Provide the (X, Y) coordinate of the cell's center where the given text is located.  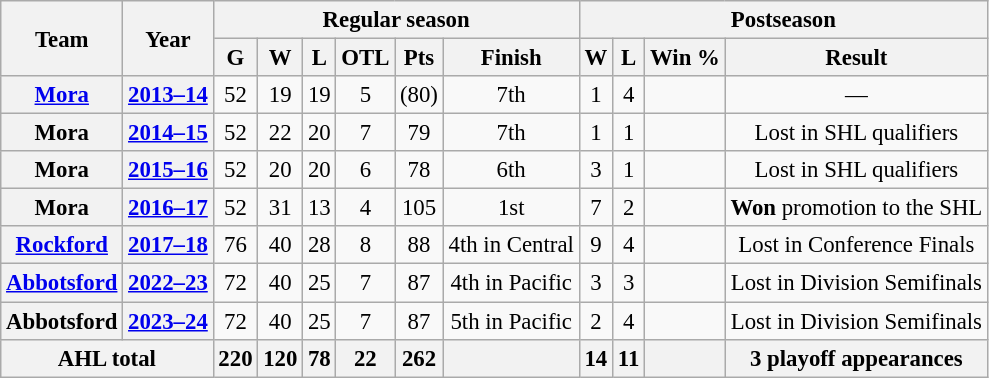
2017–18 (168, 245)
Rockford (62, 245)
220 (236, 358)
5 (366, 95)
13 (320, 208)
Pts (420, 58)
Finish (511, 58)
262 (420, 358)
AHL total (107, 358)
Year (168, 38)
Win % (685, 58)
Postseason (783, 20)
88 (420, 245)
120 (280, 358)
3 playoff appearances (856, 358)
Lost in Conference Finals (856, 245)
6 (366, 170)
14 (596, 358)
4th in Central (511, 245)
2022–23 (168, 283)
9 (596, 245)
5th in Pacific (511, 321)
31 (280, 208)
76 (236, 245)
Regular season (396, 20)
4th in Pacific (511, 283)
11 (629, 358)
Won promotion to the SHL (856, 208)
8 (366, 245)
79 (420, 133)
2016–17 (168, 208)
G (236, 58)
2014–15 (168, 133)
2015–16 (168, 170)
— (856, 95)
28 (320, 245)
OTL (366, 58)
(80) (420, 95)
2013–14 (168, 95)
6th (511, 170)
Result (856, 58)
1st (511, 208)
105 (420, 208)
2023–24 (168, 321)
Team (62, 38)
